Return [x, y] of the center of cell containing provided text 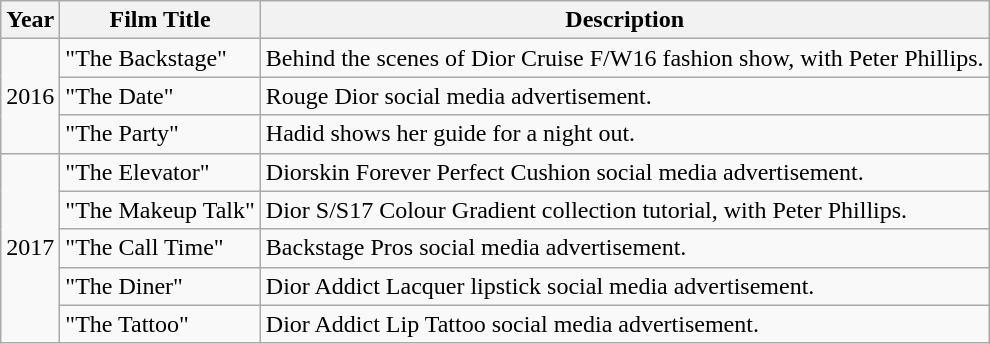
Dior Addict Lip Tattoo social media advertisement. [624, 324]
"The Backstage" [160, 58]
"The Diner" [160, 286]
2017 [30, 248]
"The Makeup Talk" [160, 210]
Dior S/S17 Colour Gradient collection tutorial, with Peter Phillips. [624, 210]
Hadid shows her guide for a night out. [624, 134]
"The Tattoo" [160, 324]
Backstage Pros social media advertisement. [624, 248]
2016 [30, 96]
Film Title [160, 20]
Rouge Dior social media advertisement. [624, 96]
"The Call Time" [160, 248]
Description [624, 20]
Year [30, 20]
"The Elevator" [160, 172]
"The Date" [160, 96]
"The Party" [160, 134]
Behind the scenes of Dior Cruise F/W16 fashion show, with Peter Phillips. [624, 58]
Dior Addict Lacquer lipstick social media advertisement. [624, 286]
Diorskin Forever Perfect Cushion social media advertisement. [624, 172]
